Scan for the cell matching the given text and deliver its [x, y] coordinate at center. 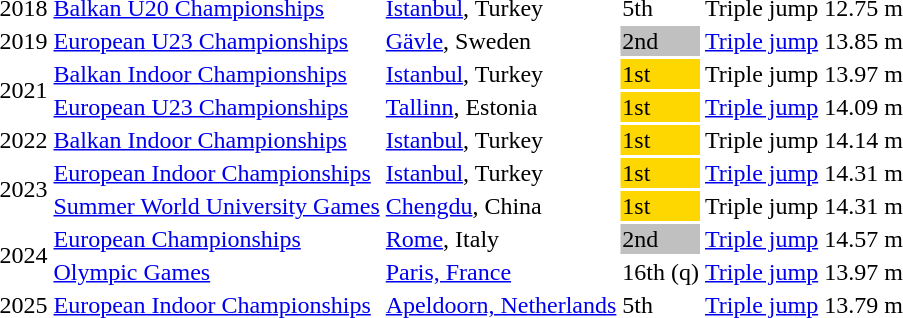
Rome, Italy [501, 239]
Summer World University Games [216, 206]
Paris, France [501, 272]
European Indoor Championships [216, 173]
16th (q) [661, 272]
Gävle, Sweden [501, 41]
Tallinn, Estonia [501, 107]
Olympic Games [216, 272]
European Championships [216, 239]
Chengdu, China [501, 206]
